Output the [X, Y] coordinate of the center of the cell containing the given text.  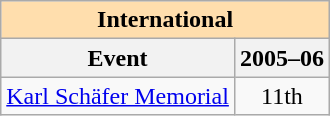
Event [118, 58]
2005–06 [282, 58]
Karl Schäfer Memorial [118, 96]
International [166, 20]
11th [282, 96]
